Locate the cell with the specified text and output its (x, y) center coordinate. 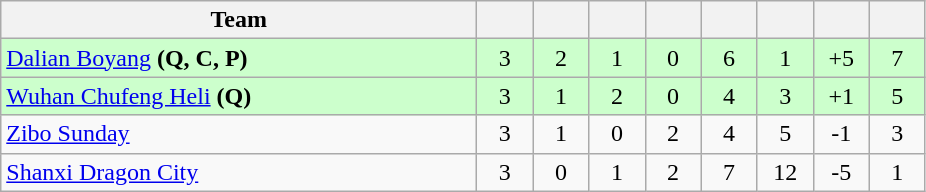
6 (729, 58)
Zibo Sunday (239, 134)
Shanxi Dragon City (239, 172)
Dalian Boyang (Q, C, P) (239, 58)
+5 (841, 58)
12 (785, 172)
-1 (841, 134)
+1 (841, 96)
Team (239, 20)
Wuhan Chufeng Heli (Q) (239, 96)
-5 (841, 172)
